Output the [X, Y] coordinate of the center of the cell containing the given text.  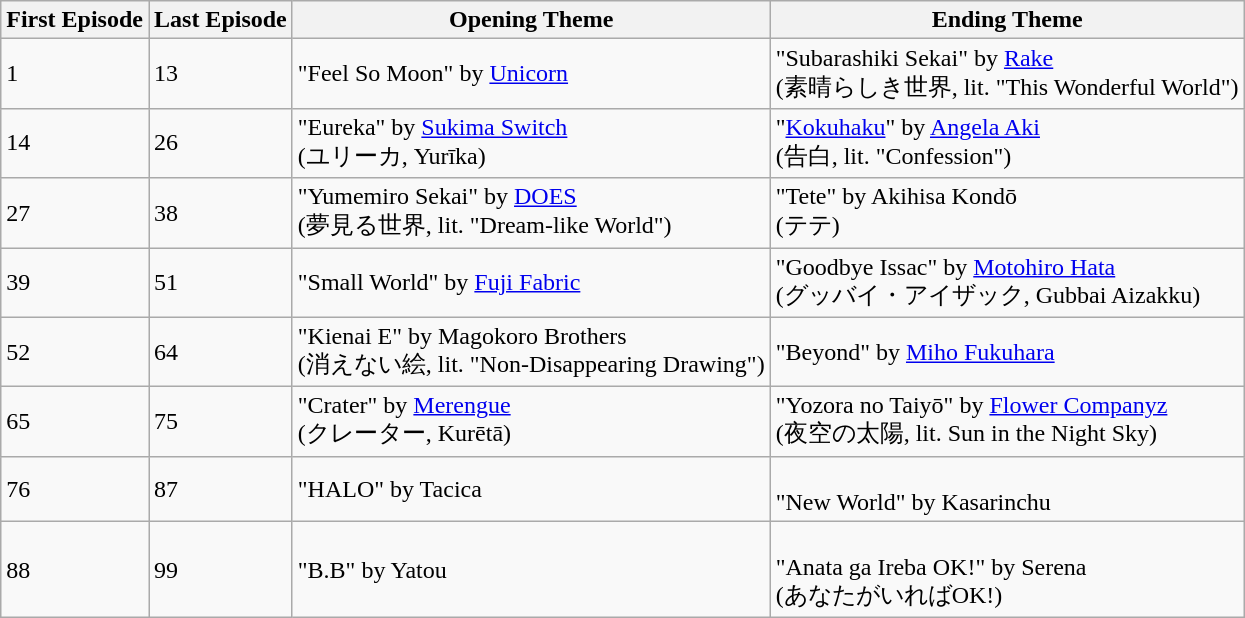
"Kokuhaku" by Angela Aki(告白, lit. "Confession") [1007, 143]
51 [220, 283]
14 [75, 143]
First Episode [75, 20]
99 [220, 570]
Last Episode [220, 20]
Opening Theme [531, 20]
"Crater" by Merengue(クレーター, Kurētā) [531, 422]
65 [75, 422]
"Tete" by Akihisa Kondō(テテ) [1007, 213]
"Feel So Moon" by Unicorn [531, 74]
"Yozora no Taiyō" by Flower Companyz(夜空の太陽, lit. Sun in the Night Sky) [1007, 422]
"Kienai E" by Magokoro Brothers(消えない絵, lit. "Non-Disappearing Drawing") [531, 352]
"HALO" by Tacica [531, 488]
76 [75, 488]
"B.B" by Yatou [531, 570]
13 [220, 74]
"Small World" by Fuji Fabric [531, 283]
52 [75, 352]
"Yumemiro Sekai" by DOES(夢見る世界, lit. "Dream-like World") [531, 213]
"Beyond" by Miho Fukuhara [1007, 352]
"Subarashiki Sekai" by Rake(素晴らしき世界, lit. "This Wonderful World") [1007, 74]
75 [220, 422]
87 [220, 488]
"New World" by Kasarinchu [1007, 488]
"Eureka" by Sukima Switch (ユリーカ, Yurīka) [531, 143]
26 [220, 143]
38 [220, 213]
64 [220, 352]
1 [75, 74]
Ending Theme [1007, 20]
27 [75, 213]
88 [75, 570]
39 [75, 283]
"Goodbye Issac" by Motohiro Hata(グッバイ・アイザック, Gubbai Aizakku) [1007, 283]
"Anata ga Ireba OK!" by Serena(あなたがいればOK!) [1007, 570]
